Find where the given text appears and provide that cell's center as (X, Y) coordinate. 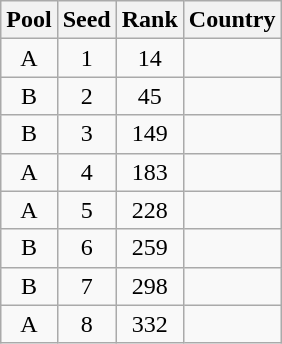
8 (86, 324)
3 (86, 134)
14 (150, 58)
45 (150, 96)
Country (232, 20)
149 (150, 134)
259 (150, 248)
4 (86, 172)
Seed (86, 20)
Rank (150, 20)
1 (86, 58)
183 (150, 172)
5 (86, 210)
6 (86, 248)
298 (150, 286)
7 (86, 286)
332 (150, 324)
2 (86, 96)
Pool (29, 20)
228 (150, 210)
